Pinpoint the cell where the given text exists, returning its (X, Y) midpoint coordinate. 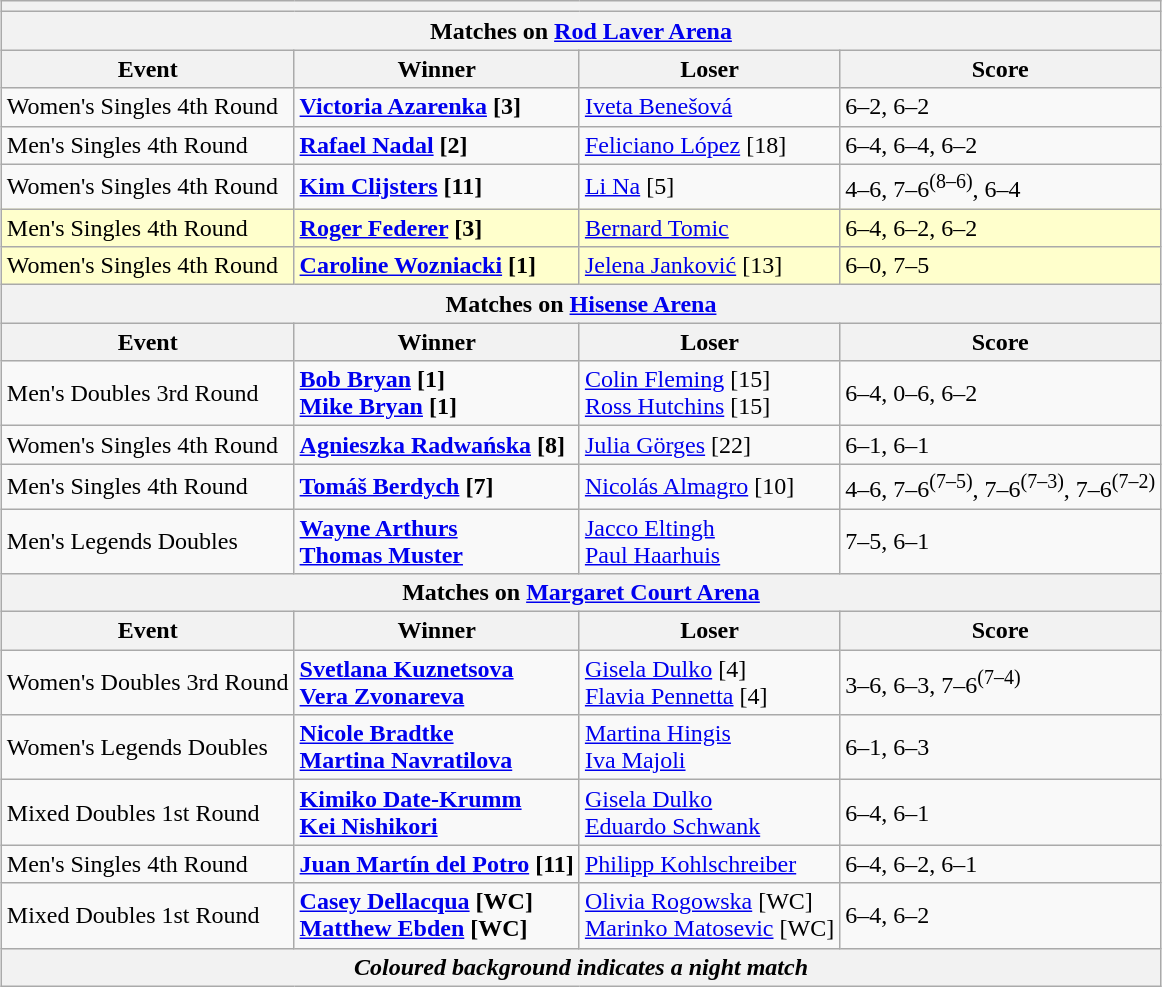
6–4, 0–6, 6–2 (1000, 394)
Gisela Dulko [4] Flavia Pennetta [4] (709, 682)
7–5, 6–1 (1000, 542)
Roger Federer [3] (436, 228)
Matches on Hisense Arena (580, 304)
Kim Clijsters [11] (436, 186)
Gisela Dulko Eduardo Schwank (709, 812)
Olivia Rogowska [WC] Marinko Matosevic [WC] (709, 916)
Women's Legends Doubles (148, 748)
Philipp Kohlschreiber (709, 864)
Julia Görges [22] (709, 445)
Agnieszka Radwańska [8] (436, 445)
Nicolás Almagro [10] (709, 486)
3–6, 6–3, 7–6(7–4) (1000, 682)
Wayne Arthurs Thomas Muster (436, 542)
Women's Doubles 3rd Round (148, 682)
Martina Hingis Iva Majoli (709, 748)
6–2, 6–2 (1000, 107)
Caroline Wozniacki [1] (436, 266)
Iveta Benešová (709, 107)
6–4, 6–2, 6–2 (1000, 228)
6–4, 6–2 (1000, 916)
Svetlana Kuznetsova Vera Zvonareva (436, 682)
Men's Legends Doubles (148, 542)
Colin Fleming [15] Ross Hutchins [15] (709, 394)
Nicole Bradtke Martina Navratilova (436, 748)
Tomáš Berdych [7] (436, 486)
4–6, 7–6(8–6), 6–4 (1000, 186)
Coloured background indicates a night match (580, 967)
Jacco Eltingh Paul Haarhuis (709, 542)
6–4, 6–1 (1000, 812)
Li Na [5] (709, 186)
Men's Doubles 3rd Round (148, 394)
6–0, 7–5 (1000, 266)
4–6, 7–6(7–5), 7–6(7–3), 7–6(7–2) (1000, 486)
6–4, 6–2, 6–1 (1000, 864)
Jelena Janković [13] (709, 266)
Rafael Nadal [2] (436, 145)
Kimiko Date-Krumm Kei Nishikori (436, 812)
Casey Dellacqua [WC] Matthew Ebden [WC] (436, 916)
Matches on Rod Laver Arena (580, 31)
Bob Bryan [1] Mike Bryan [1] (436, 394)
Bernard Tomic (709, 228)
Feliciano López [18] (709, 145)
Victoria Azarenka [3] (436, 107)
6–1, 6–1 (1000, 445)
6–1, 6–3 (1000, 748)
Juan Martín del Potro [11] (436, 864)
Matches on Margaret Court Arena (580, 593)
6–4, 6–4, 6–2 (1000, 145)
